Locate the cell with the specified text and output its [x, y] center coordinate. 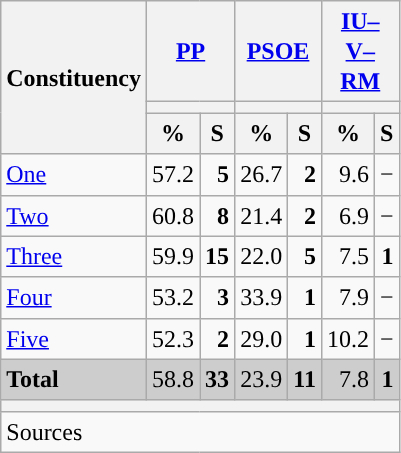
10.2 [348, 338]
IU–V–RM [360, 52]
6.9 [348, 216]
Five [74, 338]
53.2 [172, 298]
22.0 [262, 256]
PP [190, 52]
Two [74, 216]
7.8 [348, 380]
7.9 [348, 298]
Three [74, 256]
7.5 [348, 256]
3 [218, 298]
Total [74, 380]
59.9 [172, 256]
33.9 [262, 298]
58.8 [172, 380]
9.6 [348, 174]
21.4 [262, 216]
57.2 [172, 174]
11 [305, 380]
One [74, 174]
PSOE [278, 52]
23.9 [262, 380]
8 [218, 216]
Constituency [74, 78]
52.3 [172, 338]
26.7 [262, 174]
15 [218, 256]
Four [74, 298]
29.0 [262, 338]
33 [218, 380]
60.8 [172, 216]
Sources [200, 432]
